Search for the cell housing the specified text and yield its (x, y) center coordinate. 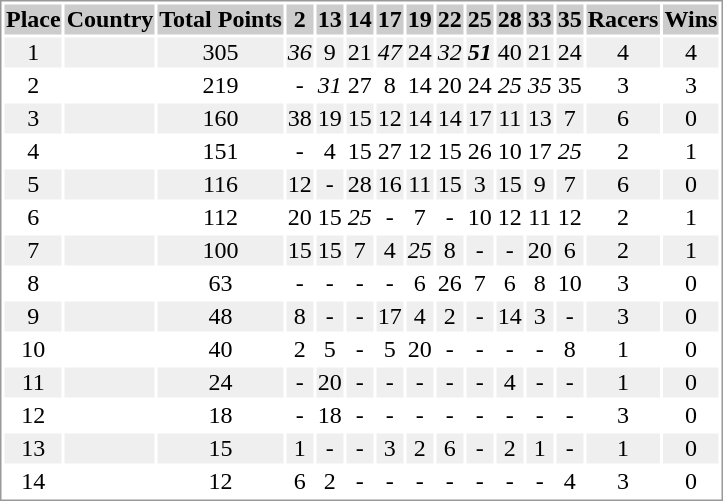
Wins (691, 19)
100 (220, 251)
Total Points (220, 19)
48 (220, 317)
151 (220, 151)
16 (390, 185)
22 (450, 19)
116 (220, 185)
31 (330, 85)
160 (220, 119)
305 (220, 53)
38 (300, 119)
51 (480, 53)
Country (110, 19)
32 (450, 53)
112 (220, 217)
219 (220, 85)
36 (300, 53)
Racers (623, 19)
33 (540, 19)
47 (390, 53)
63 (220, 283)
Place (33, 19)
